For the text-containing cell, return its midpoint in [x, y] coordinate format. 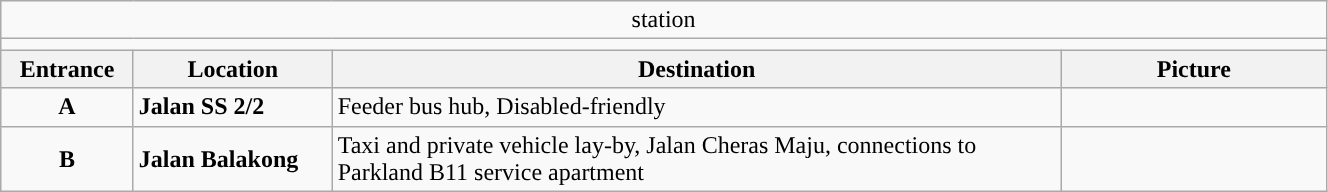
Entrance [68, 69]
B [68, 158]
Feeder bus hub, Disabled-friendly [696, 107]
Jalan SS 2/2 [232, 107]
Location [232, 69]
A [68, 107]
Taxi and private vehicle lay-by, Jalan Cheras Maju, connections to Parkland B11 service apartment [696, 158]
station [664, 20]
Destination [696, 69]
Picture [1194, 69]
Jalan Balakong [232, 158]
